Return the (x, y) coordinate for the center point of the cell that contains the specified text.  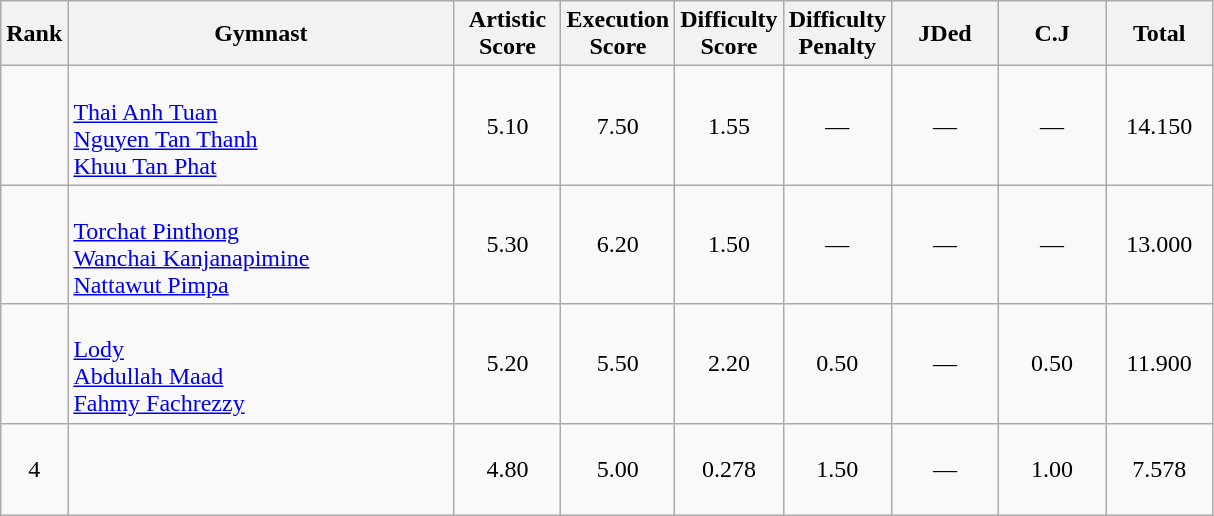
2.20 (729, 364)
4.80 (508, 469)
Execution Score (618, 34)
13.000 (1160, 244)
1.00 (1052, 469)
5.00 (618, 469)
5.30 (508, 244)
7.578 (1160, 469)
Total (1160, 34)
7.50 (618, 126)
4 (34, 469)
Difficulty Score (729, 34)
Difficulty Penalty (837, 34)
Artistic Score (508, 34)
Thai Anh TuanNguyen Tan ThanhKhuu Tan Phat (261, 126)
5.10 (508, 126)
0.278 (729, 469)
Torchat PinthongWanchai KanjanapimineNattawut Pimpa (261, 244)
14.150 (1160, 126)
5.50 (618, 364)
C.J (1052, 34)
5.20 (508, 364)
JDed (944, 34)
11.900 (1160, 364)
1.55 (729, 126)
6.20 (618, 244)
Rank (34, 34)
Gymnast (261, 34)
LodyAbdullah MaadFahmy Fachrezzy (261, 364)
